Extract the [X, Y] coordinate from the center of the cell holding the provided text.  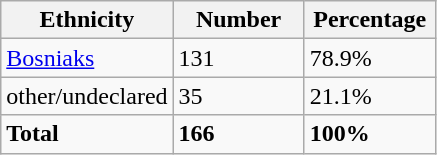
Bosniaks [87, 58]
166 [238, 134]
Number [238, 20]
35 [238, 96]
100% [370, 134]
Ethnicity [87, 20]
78.9% [370, 58]
Percentage [370, 20]
21.1% [370, 96]
131 [238, 58]
Total [87, 134]
other/undeclared [87, 96]
